Scan for the cell matching the given text and deliver its [x, y] coordinate at center. 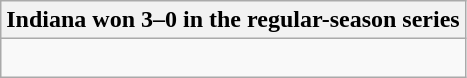
Indiana won 3–0 in the regular-season series [233, 20]
